Determine the (X, Y) coordinate at the center of the cell enclosing the given text.  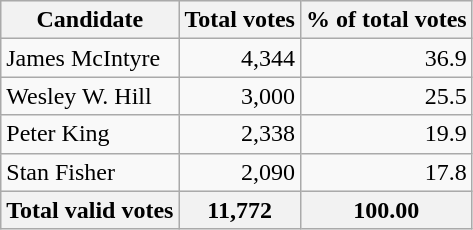
100.00 (386, 210)
2,090 (240, 172)
% of total votes (386, 20)
19.9 (386, 134)
17.8 (386, 172)
Wesley W. Hill (90, 96)
25.5 (386, 96)
James McIntyre (90, 58)
11,772 (240, 210)
Peter King (90, 134)
Total votes (240, 20)
Candidate (90, 20)
3,000 (240, 96)
Total valid votes (90, 210)
2,338 (240, 134)
Stan Fisher (90, 172)
36.9 (386, 58)
4,344 (240, 58)
